From the cell containing the given text, extract its center point as (x, y) coordinate. 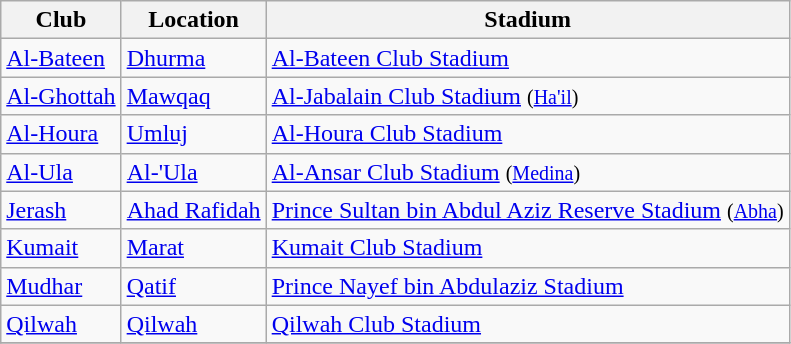
Al-Houra Club Stadium (528, 134)
Al-Ansar Club Stadium (Medina) (528, 172)
Mudhar (61, 286)
Stadium (528, 20)
Kumait (61, 248)
Location (194, 20)
Al-Bateen (61, 58)
Al-Houra (61, 134)
Al-Jabalain Club Stadium (Ha'il) (528, 96)
Marat (194, 248)
Al-Ula (61, 172)
Jerash (61, 210)
Al-'Ula (194, 172)
Qatif (194, 286)
Dhurma (194, 58)
Al-Bateen Club Stadium (528, 58)
Prince Sultan bin Abdul Aziz Reserve Stadium (Abha) (528, 210)
Prince Nayef bin Abdulaziz Stadium (528, 286)
Umluj (194, 134)
Ahad Rafidah (194, 210)
Club (61, 20)
Al-Ghottah (61, 96)
Mawqaq (194, 96)
Kumait Club Stadium (528, 248)
Qilwah Club Stadium (528, 324)
